For the text-containing cell, return its midpoint in [x, y] coordinate format. 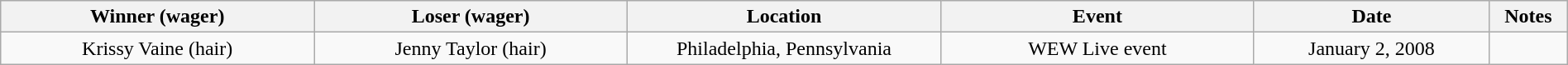
Philadelphia, Pennsylvania [784, 48]
Winner (wager) [157, 17]
Location [784, 17]
Loser (wager) [471, 17]
Jenny Taylor (hair) [471, 48]
Date [1371, 17]
Krissy Vaine (hair) [157, 48]
January 2, 2008 [1371, 48]
Event [1097, 17]
WEW Live event [1097, 48]
Notes [1528, 17]
